For the text-containing cell, return its midpoint in [X, Y] coordinate format. 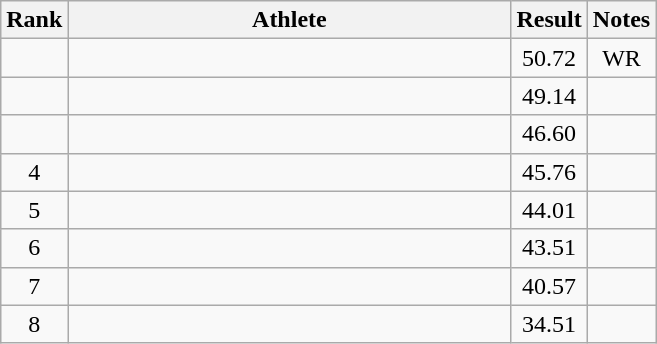
43.51 [549, 248]
8 [34, 324]
6 [34, 248]
49.14 [549, 96]
Athlete [290, 20]
WR [621, 58]
44.01 [549, 210]
50.72 [549, 58]
40.57 [549, 286]
Notes [621, 20]
Result [549, 20]
Rank [34, 20]
7 [34, 286]
45.76 [549, 172]
5 [34, 210]
4 [34, 172]
46.60 [549, 134]
34.51 [549, 324]
